Return [x, y] of the center of cell containing provided text 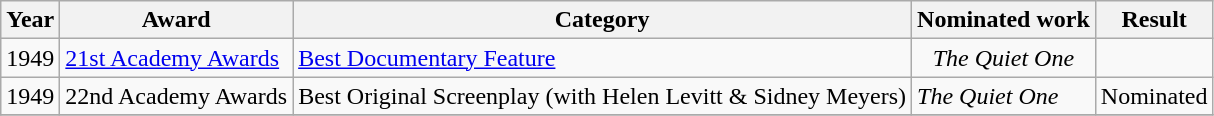
Category [602, 20]
Best Original Screenplay (with Helen Levitt & Sidney Meyers) [602, 96]
Best Documentary Feature [602, 58]
Year [30, 20]
Nominated work [1004, 20]
Result [1154, 20]
21st Academy Awards [176, 58]
22nd Academy Awards [176, 96]
Award [176, 20]
Nominated [1154, 96]
